Return the (X, Y) coordinate for the center point of the cell that contains the specified text.  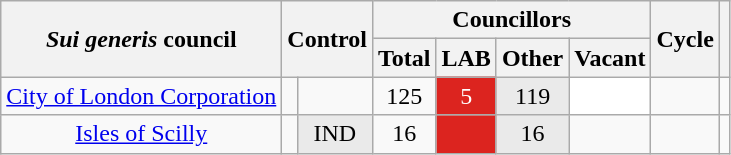
Vacant (610, 58)
Cycle (685, 39)
5 (466, 96)
Councillors (512, 20)
Sui generis council (142, 39)
125 (404, 96)
Other (532, 58)
City of London Corporation (142, 96)
LAB (466, 58)
Control (328, 39)
119 (532, 96)
Total (404, 58)
IND (334, 134)
Isles of Scilly (142, 134)
